Locate the cell with the specified text and output its [X, Y] center coordinate. 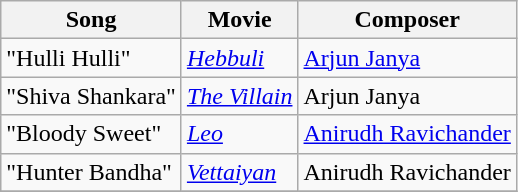
Hebbuli [240, 58]
Vettaiyan [240, 172]
"Bloody Sweet" [92, 134]
Song [92, 20]
Composer [407, 20]
"Shiva Shankara" [92, 96]
Leo [240, 134]
The Villain [240, 96]
Movie [240, 20]
"Hulli Hulli" [92, 58]
"Hunter Bandha" [92, 172]
